Output the (X, Y) coordinate of the center of the cell containing the given text.  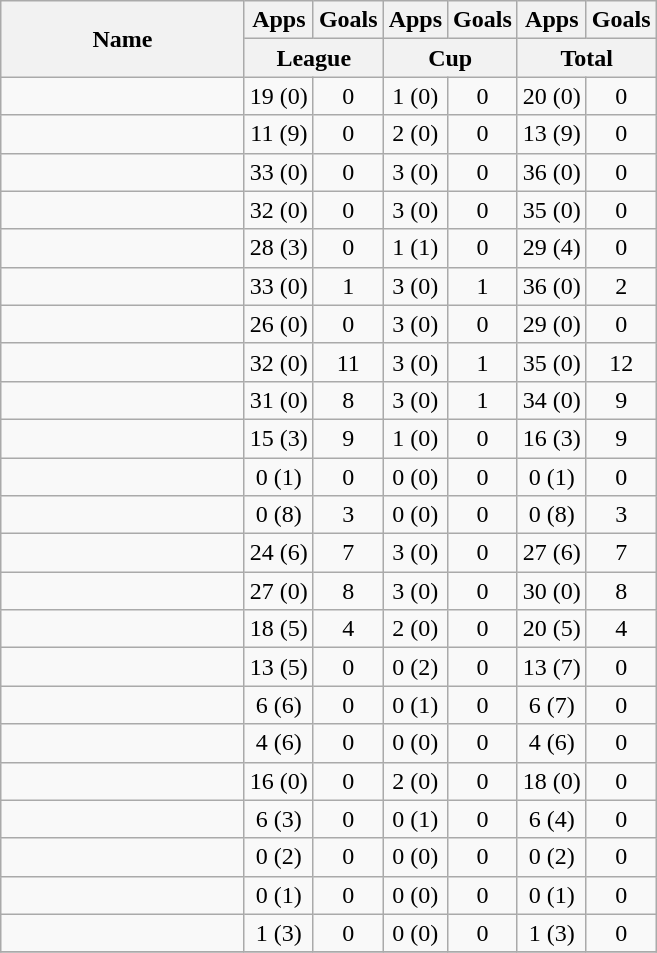
1 (1) (415, 248)
11 (9) (278, 134)
Name (123, 39)
13 (9) (552, 134)
6 (6) (278, 705)
6 (7) (552, 705)
30 (0) (552, 591)
28 (3) (278, 248)
29 (4) (552, 248)
League (314, 58)
Cup (450, 58)
34 (0) (552, 400)
2 (621, 286)
6 (4) (552, 819)
20 (5) (552, 629)
20 (0) (552, 96)
13 (7) (552, 667)
29 (0) (552, 324)
18 (0) (552, 781)
Total (586, 58)
13 (5) (278, 667)
11 (348, 362)
16 (0) (278, 781)
15 (3) (278, 438)
27 (6) (552, 553)
19 (0) (278, 96)
24 (6) (278, 553)
6 (3) (278, 819)
18 (5) (278, 629)
27 (0) (278, 591)
26 (0) (278, 324)
16 (3) (552, 438)
12 (621, 362)
31 (0) (278, 400)
